Return (X, Y) of the center of cell containing provided text 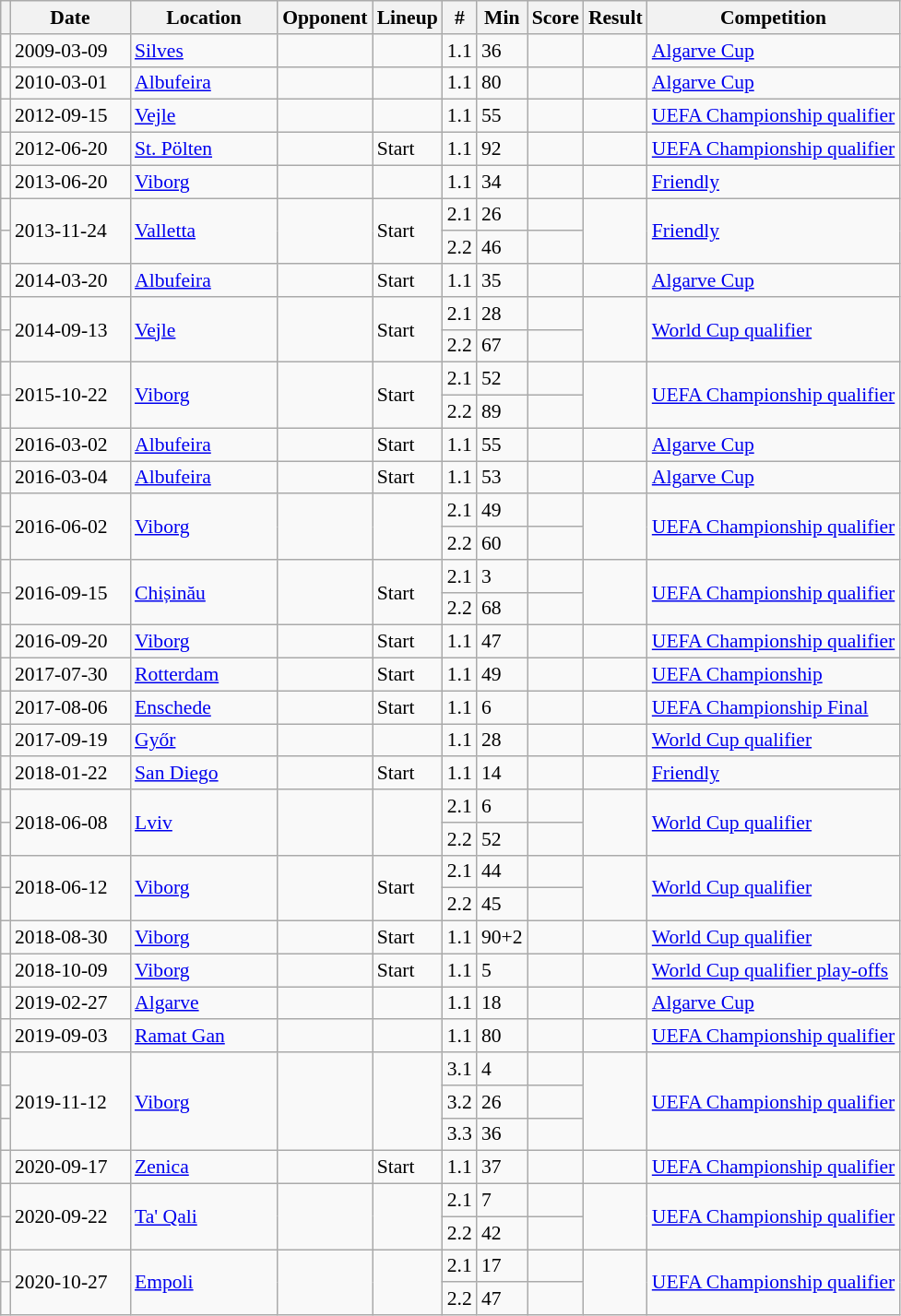
2018-01-22 (70, 774)
Ta' Qali (204, 1217)
5 (502, 970)
60 (502, 543)
2020-09-17 (70, 1168)
2012-06-20 (70, 149)
St. Pölten (204, 149)
Ramat Gan (204, 1037)
2016-06-02 (70, 528)
68 (502, 609)
35 (502, 280)
92 (502, 149)
2016-09-15 (70, 592)
89 (502, 412)
2018-10-09 (70, 970)
2012-09-15 (70, 116)
Chișinău (204, 592)
2016-09-20 (70, 642)
Min (502, 18)
2019-11-12 (70, 1101)
3.1 (459, 1069)
Score (555, 18)
90+2 (502, 938)
Competition (774, 18)
World Cup qualifier play-offs (774, 970)
2013-11-24 (70, 231)
Location (204, 18)
45 (502, 905)
67 (502, 346)
# (459, 18)
Silves (204, 51)
4 (502, 1069)
Date (70, 18)
2014-03-20 (70, 280)
Valletta (204, 231)
2016-03-04 (70, 478)
7 (502, 1201)
Result (616, 18)
2020-10-27 (70, 1282)
2020-09-22 (70, 1217)
18 (502, 1003)
2010-03-01 (70, 83)
UEFA Championship Final (774, 707)
2017-09-19 (70, 741)
14 (502, 774)
46 (502, 248)
2017-07-30 (70, 675)
2014-09-13 (70, 330)
2009-03-09 (70, 51)
3.2 (459, 1102)
2017-08-06 (70, 707)
San Diego (204, 774)
2015-10-22 (70, 395)
34 (502, 182)
2016-03-02 (70, 445)
Lineup (408, 18)
Lviv (204, 823)
3 (502, 576)
Opponent (325, 18)
Győr (204, 741)
Enschede (204, 707)
UEFA Championship (774, 675)
2018-06-08 (70, 823)
44 (502, 871)
2018-06-12 (70, 887)
2019-02-27 (70, 1003)
Empoli (204, 1282)
42 (502, 1233)
2019-09-03 (70, 1037)
17 (502, 1266)
3.3 (459, 1134)
Rotterdam (204, 675)
Algarve (204, 1003)
Zenica (204, 1168)
53 (502, 478)
37 (502, 1168)
2013-06-20 (70, 182)
2018-08-30 (70, 938)
